Pinpoint the cell where the given text exists, returning its [x, y] midpoint coordinate. 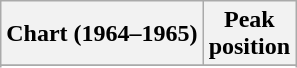
Chart (1964–1965) [102, 34]
Peakposition [249, 34]
